Capture the cell that displays the provided text and extract its (x, y) central coordinate. 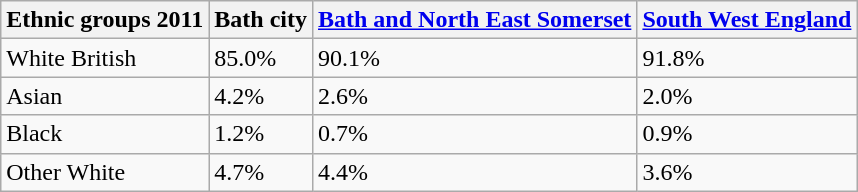
Bath city (261, 20)
90.1% (474, 58)
Asian (105, 96)
2.6% (474, 96)
Other White (105, 172)
91.8% (747, 58)
85.0% (261, 58)
Bath and North East Somerset (474, 20)
0.9% (747, 134)
White British (105, 58)
Black (105, 134)
0.7% (474, 134)
3.6% (747, 172)
2.0% (747, 96)
4.4% (474, 172)
South West England (747, 20)
1.2% (261, 134)
4.2% (261, 96)
4.7% (261, 172)
Ethnic groups 2011 (105, 20)
